For the text-containing cell, return its midpoint in (X, Y) coordinate format. 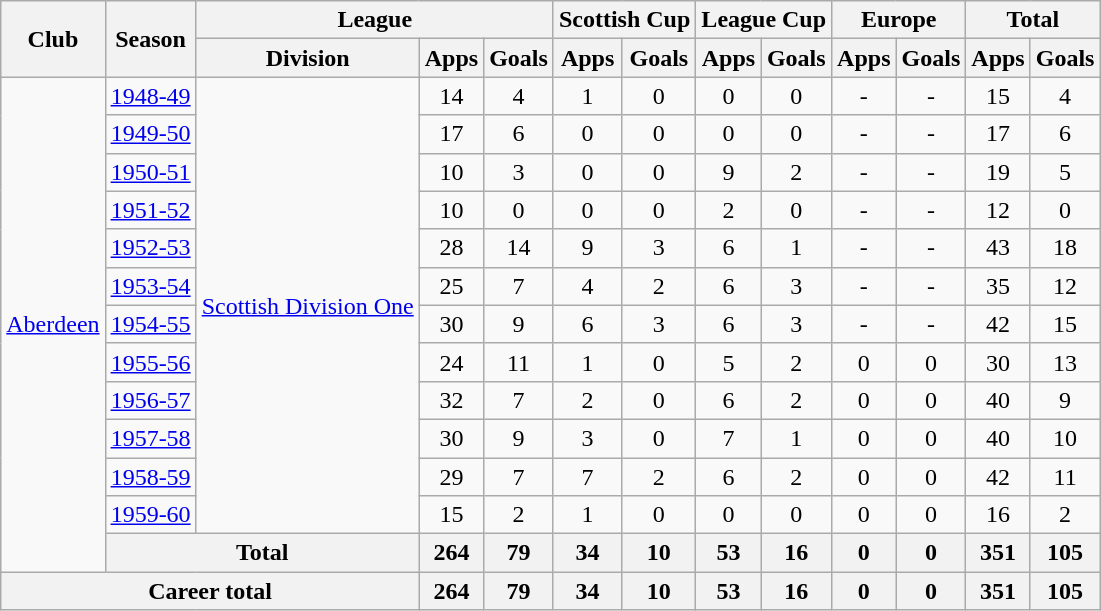
Club (53, 39)
1956-57 (150, 400)
Scottish Cup (624, 20)
29 (451, 477)
Season (150, 39)
League Cup (764, 20)
Aberdeen (53, 324)
1952-53 (150, 248)
League (374, 20)
Scottish Division One (308, 306)
43 (998, 248)
18 (1065, 248)
1958-59 (150, 477)
1957-58 (150, 438)
1953-54 (150, 286)
1948-49 (150, 96)
32 (451, 400)
19 (998, 172)
25 (451, 286)
1955-56 (150, 362)
1950-51 (150, 172)
1949-50 (150, 134)
1951-52 (150, 210)
1954-55 (150, 324)
13 (1065, 362)
Division (308, 58)
24 (451, 362)
1959-60 (150, 515)
Career total (210, 591)
35 (998, 286)
28 (451, 248)
Europe (899, 20)
